For the text-containing cell, return its midpoint in [x, y] coordinate format. 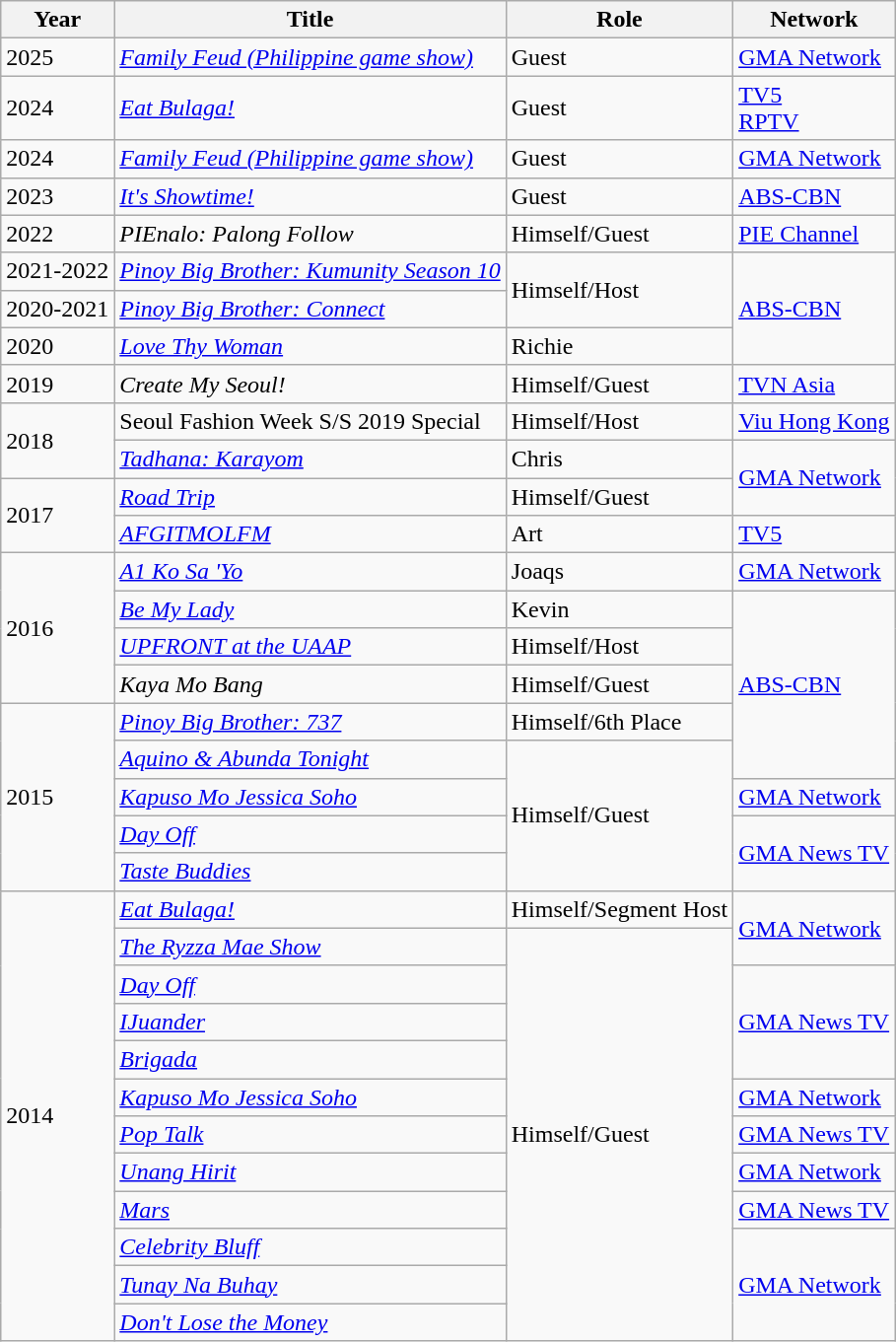
TVN Asia [814, 384]
IJuander [310, 1022]
UPFRONT at the UAAP [310, 647]
Create My Seoul! [310, 384]
2021-2022 [57, 271]
Richie [619, 346]
Himself/Segment Host [619, 909]
2022 [57, 234]
Love Thy Woman [310, 346]
Pinoy Big Brother: Kumunity Season 10 [310, 271]
Chris [619, 459]
Title [310, 20]
AFGITMOLFM [310, 534]
Unang Hirit [310, 1172]
TV5 RPTV [814, 108]
Road Trip [310, 496]
The Ryzza Mae Show [310, 947]
2020-2021 [57, 309]
Brigada [310, 1059]
TV5 [814, 534]
2018 [57, 440]
Taste Buddies [310, 872]
Aquino & Abunda Tonight [310, 759]
PIEnalo: Palong Follow [310, 234]
Tunay Na Buhay [310, 1285]
Pinoy Big Brother: Connect [310, 309]
2020 [57, 346]
A1 Ko Sa 'Yo [310, 572]
Kevin [619, 609]
Pinoy Big Brother: 737 [310, 722]
Joaqs [619, 572]
Himself/6th Place [619, 722]
2016 [57, 628]
Seoul Fashion Week S/S 2019 Special [310, 421]
Celebrity Bluff [310, 1247]
Tadhana: Karayom [310, 459]
Art [619, 534]
PIE Channel [814, 234]
Kaya Mo Bang [310, 684]
2015 [57, 797]
Year [57, 20]
2019 [57, 384]
Viu Hong Kong [814, 421]
2023 [57, 196]
Mars [310, 1210]
2017 [57, 515]
Be My Lady [310, 609]
2025 [57, 57]
Don't Lose the Money [310, 1322]
Role [619, 20]
2014 [57, 1116]
Network [814, 20]
It's Showtime! [310, 196]
Pop Talk [310, 1135]
